Detect which cell encompasses the target text, then output its (X, Y) center coordinate. 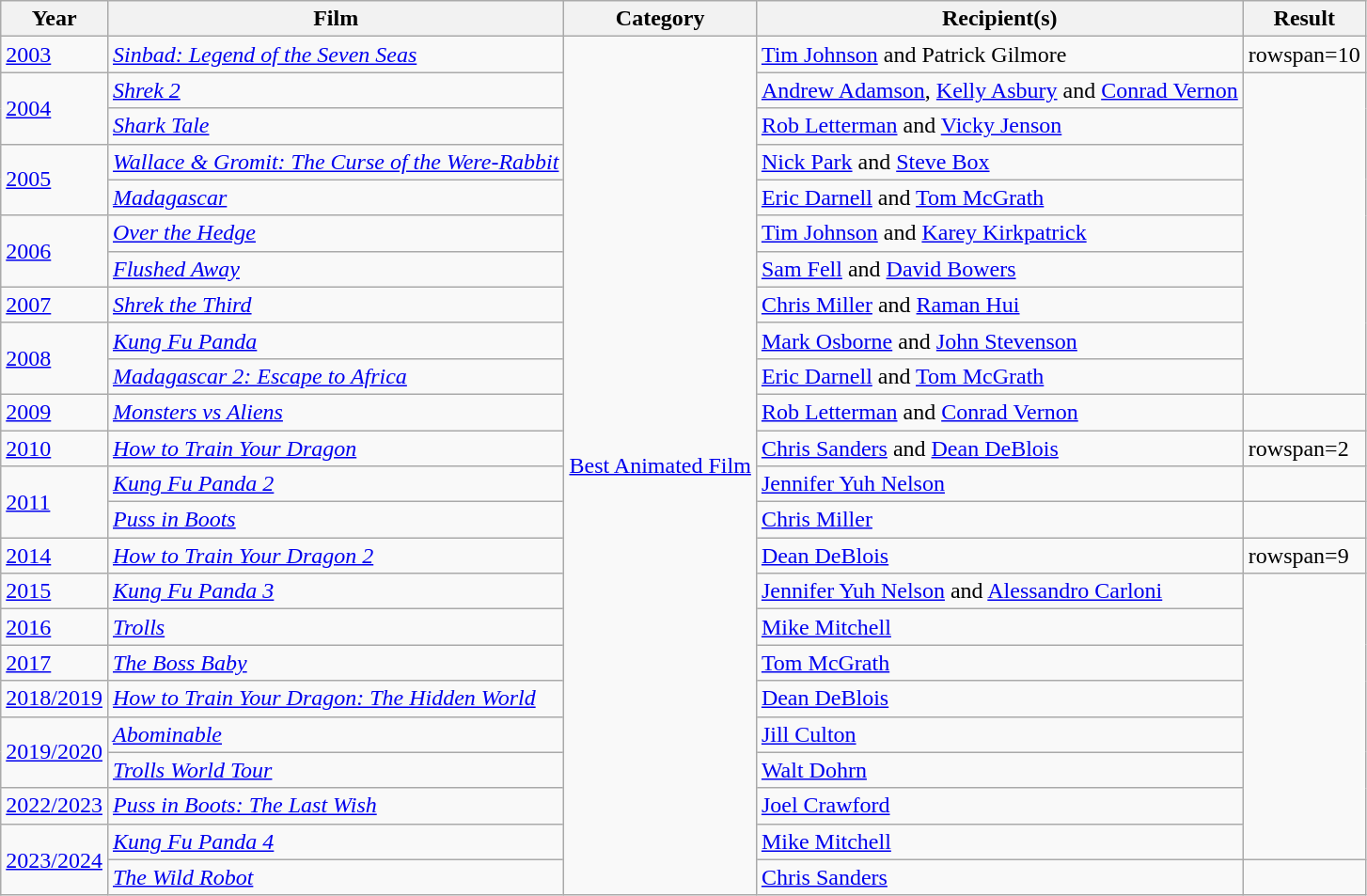
2004 (55, 108)
Shrek 2 (335, 90)
Wallace & Gromit: The Curse of the Were-Rabbit (335, 162)
Kung Fu Panda 3 (335, 591)
How to Train Your Dragon 2 (335, 556)
Tom McGrath (999, 663)
2016 (55, 627)
Kung Fu Panda (335, 340)
Monsters vs Aliens (335, 412)
Andrew Adamson, Kelly Asbury and Conrad Vernon (999, 90)
Kung Fu Panda 4 (335, 841)
2011 (55, 502)
rowspan=2 (1304, 448)
2018/2019 (55, 699)
2008 (55, 358)
Walt Dohrn (999, 770)
Madagascar 2: Escape to Africa (335, 376)
2014 (55, 556)
Sinbad: Legend of the Seven Seas (335, 55)
Over the Hedge (335, 233)
Jennifer Yuh Nelson (999, 484)
rowspan=9 (1304, 556)
The Wild Robot (335, 877)
2006 (55, 251)
2005 (55, 180)
Nick Park and Steve Box (999, 162)
Puss in Boots: The Last Wish (335, 806)
2022/2023 (55, 806)
Puss in Boots (335, 520)
Recipient(s) (999, 19)
rowspan=10 (1304, 55)
How to Train Your Dragon (335, 448)
Joel Crawford (999, 806)
Category (660, 19)
Jill Culton (999, 734)
Sam Fell and David Bowers (999, 269)
Chris Miller and Raman Hui (999, 305)
Rob Letterman and Conrad Vernon (999, 412)
Shark Tale (335, 126)
2017 (55, 663)
Chris Sanders and Dean DeBlois (999, 448)
Tim Johnson and Karey Kirkpatrick (999, 233)
2009 (55, 412)
Abominable (335, 734)
2023/2024 (55, 859)
Chris Sanders (999, 877)
2010 (55, 448)
2007 (55, 305)
Trolls (335, 627)
Year (55, 19)
Shrek the Third (335, 305)
Madagascar (335, 197)
Best Animated Film (660, 466)
2019/2020 (55, 752)
Jennifer Yuh Nelson and Alessandro Carloni (999, 591)
How to Train Your Dragon: The Hidden World (335, 699)
Chris Miller (999, 520)
Flushed Away (335, 269)
Film (335, 19)
Kung Fu Panda 2 (335, 484)
Mark Osborne and John Stevenson (999, 340)
Tim Johnson and Patrick Gilmore (999, 55)
Result (1304, 19)
2015 (55, 591)
2003 (55, 55)
The Boss Baby (335, 663)
Rob Letterman and Vicky Jenson (999, 126)
Trolls World Tour (335, 770)
